Return [X, Y] of the center of cell containing provided text 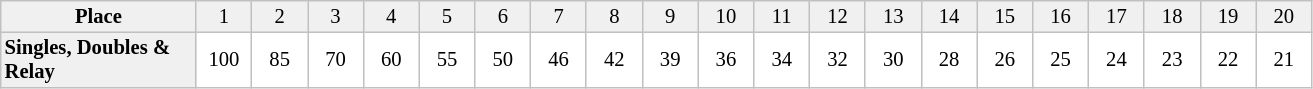
42 [614, 60]
100 [224, 60]
14 [949, 16]
6 [503, 16]
30 [893, 60]
17 [1116, 16]
3 [336, 16]
Singles, Doubles & Relay [98, 60]
19 [1228, 16]
32 [838, 60]
Place [98, 16]
10 [726, 16]
85 [280, 60]
16 [1061, 16]
20 [1284, 16]
70 [336, 60]
50 [503, 60]
5 [447, 16]
9 [670, 16]
7 [559, 16]
28 [949, 60]
39 [670, 60]
21 [1284, 60]
15 [1005, 16]
4 [391, 16]
12 [838, 16]
8 [614, 16]
25 [1061, 60]
34 [782, 60]
11 [782, 16]
36 [726, 60]
18 [1172, 16]
23 [1172, 60]
26 [1005, 60]
46 [559, 60]
22 [1228, 60]
24 [1116, 60]
60 [391, 60]
2 [280, 16]
1 [224, 16]
55 [447, 60]
13 [893, 16]
